Extract the [X, Y] coordinate from the center of the cell holding the provided text.  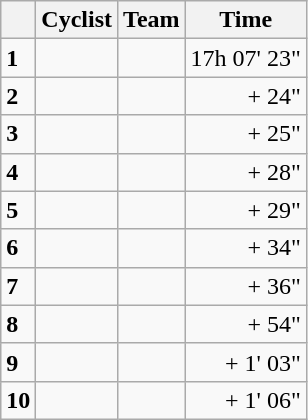
9 [18, 362]
+ 28" [246, 172]
+ 54" [246, 324]
8 [18, 324]
Team [152, 20]
17h 07' 23" [246, 58]
1 [18, 58]
+ 1' 06" [246, 400]
10 [18, 400]
+ 29" [246, 210]
4 [18, 172]
+ 36" [246, 286]
Time [246, 20]
3 [18, 134]
5 [18, 210]
2 [18, 96]
7 [18, 286]
+ 25" [246, 134]
+ 24" [246, 96]
6 [18, 248]
+ 1' 03" [246, 362]
Cyclist [77, 20]
+ 34" [246, 248]
